Scan for the cell matching the given text and deliver its (X, Y) coordinate at center. 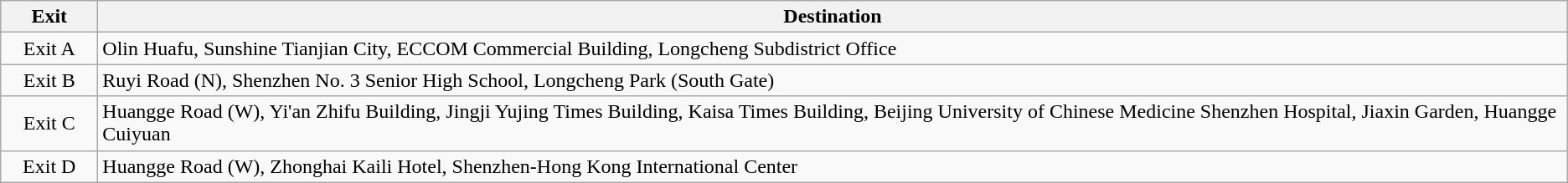
Ruyi Road (N), Shenzhen No. 3 Senior High School, Longcheng Park (South Gate) (833, 80)
Exit D (49, 166)
Exit B (49, 80)
Olin Huafu, Sunshine Tianjian City, ECCOM Commercial Building, Longcheng Subdistrict Office (833, 48)
Destination (833, 17)
Huangge Road (W), Zhonghai Kaili Hotel, Shenzhen-Hong Kong International Center (833, 166)
Exit (49, 17)
Exit C (49, 124)
Exit A (49, 48)
